Find where the given text appears and provide that cell's center as (x, y) coordinate. 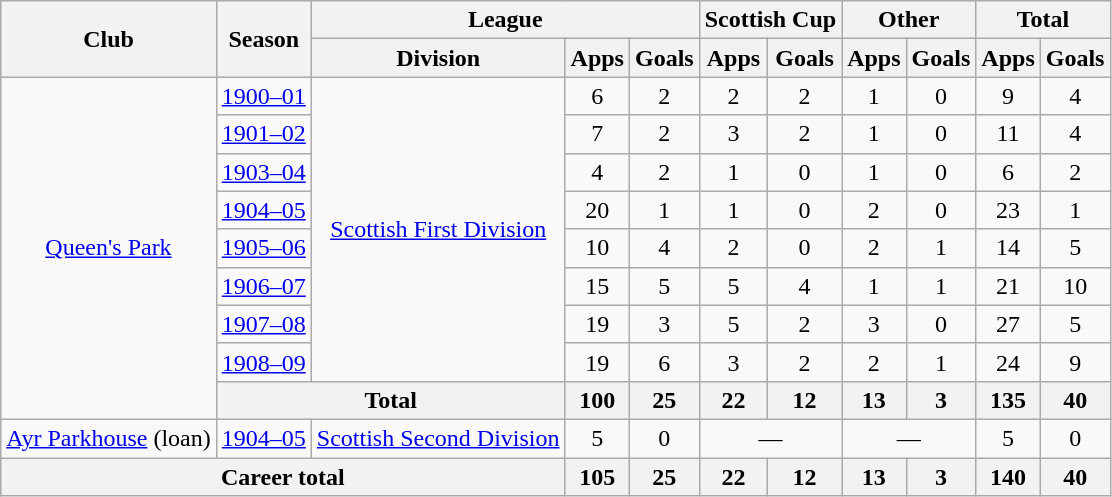
1905–06 (264, 248)
140 (1008, 477)
Club (108, 39)
135 (1008, 400)
105 (597, 477)
1903–04 (264, 172)
7 (597, 134)
Season (264, 39)
1908–09 (264, 362)
1906–07 (264, 286)
24 (1008, 362)
20 (597, 210)
League (505, 20)
21 (1008, 286)
1901–02 (264, 134)
Division (438, 58)
Other (909, 20)
Ayr Parkhouse (loan) (108, 438)
Scottish Cup (770, 20)
15 (597, 286)
23 (1008, 210)
27 (1008, 324)
Scottish First Division (438, 229)
Scottish Second Division (438, 438)
14 (1008, 248)
11 (1008, 134)
100 (597, 400)
Career total (283, 477)
1907–08 (264, 324)
Queen's Park (108, 248)
1900–01 (264, 96)
